Return the (X, Y) coordinate for the center point of the cell that contains the specified text.  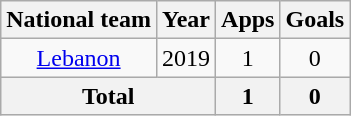
National team (79, 20)
Apps (248, 20)
Year (186, 20)
2019 (186, 58)
Goals (315, 20)
Lebanon (79, 58)
Total (108, 96)
